Locate the cell with the specified text and output its (x, y) center coordinate. 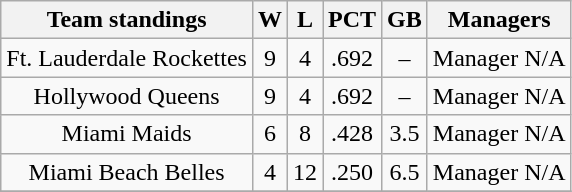
Team standings (127, 20)
GB (405, 20)
L (304, 20)
8 (304, 134)
3.5 (405, 134)
PCT (352, 20)
Managers (499, 20)
6.5 (405, 172)
Ft. Lauderdale Rockettes (127, 58)
.250 (352, 172)
12 (304, 172)
Miami Maids (127, 134)
.428 (352, 134)
Miami Beach Belles (127, 172)
6 (270, 134)
W (270, 20)
Hollywood Queens (127, 96)
